Provide the [X, Y] coordinate of the cell's center where the given text is located.  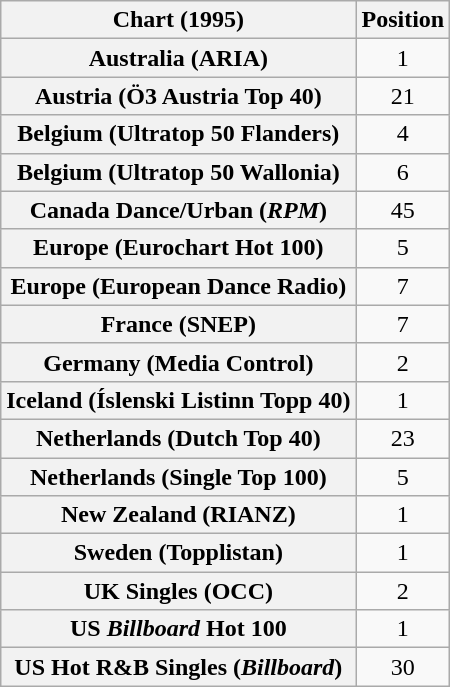
23 [403, 438]
Belgium (Ultratop 50 Flanders) [178, 134]
France (SNEP) [178, 324]
30 [403, 667]
Austria (Ö3 Austria Top 40) [178, 96]
45 [403, 210]
Canada Dance/Urban (RPM) [178, 210]
Germany (Media Control) [178, 362]
Belgium (Ultratop 50 Wallonia) [178, 172]
Netherlands (Single Top 100) [178, 477]
Sweden (Topplistan) [178, 553]
UK Singles (OCC) [178, 591]
21 [403, 96]
US Hot R&B Singles (Billboard) [178, 667]
Australia (ARIA) [178, 58]
Position [403, 20]
US Billboard Hot 100 [178, 629]
Netherlands (Dutch Top 40) [178, 438]
Iceland (Íslenski Listinn Topp 40) [178, 400]
New Zealand (RIANZ) [178, 515]
Europe (Eurochart Hot 100) [178, 248]
6 [403, 172]
Europe (European Dance Radio) [178, 286]
Chart (1995) [178, 20]
4 [403, 134]
